Pinpoint the cell where the given text exists, returning its [x, y] midpoint coordinate. 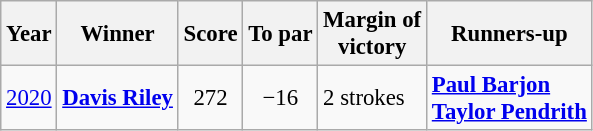
Margin ofvictory [372, 34]
Year [29, 34]
Score [210, 34]
2 strokes [372, 98]
−16 [280, 98]
272 [210, 98]
To par [280, 34]
2020 [29, 98]
Runners-up [509, 34]
Paul Barjon Taylor Pendrith [509, 98]
Winner [118, 34]
Davis Riley [118, 98]
